Pinpoint the cell where the given text exists, returning its [X, Y] midpoint coordinate. 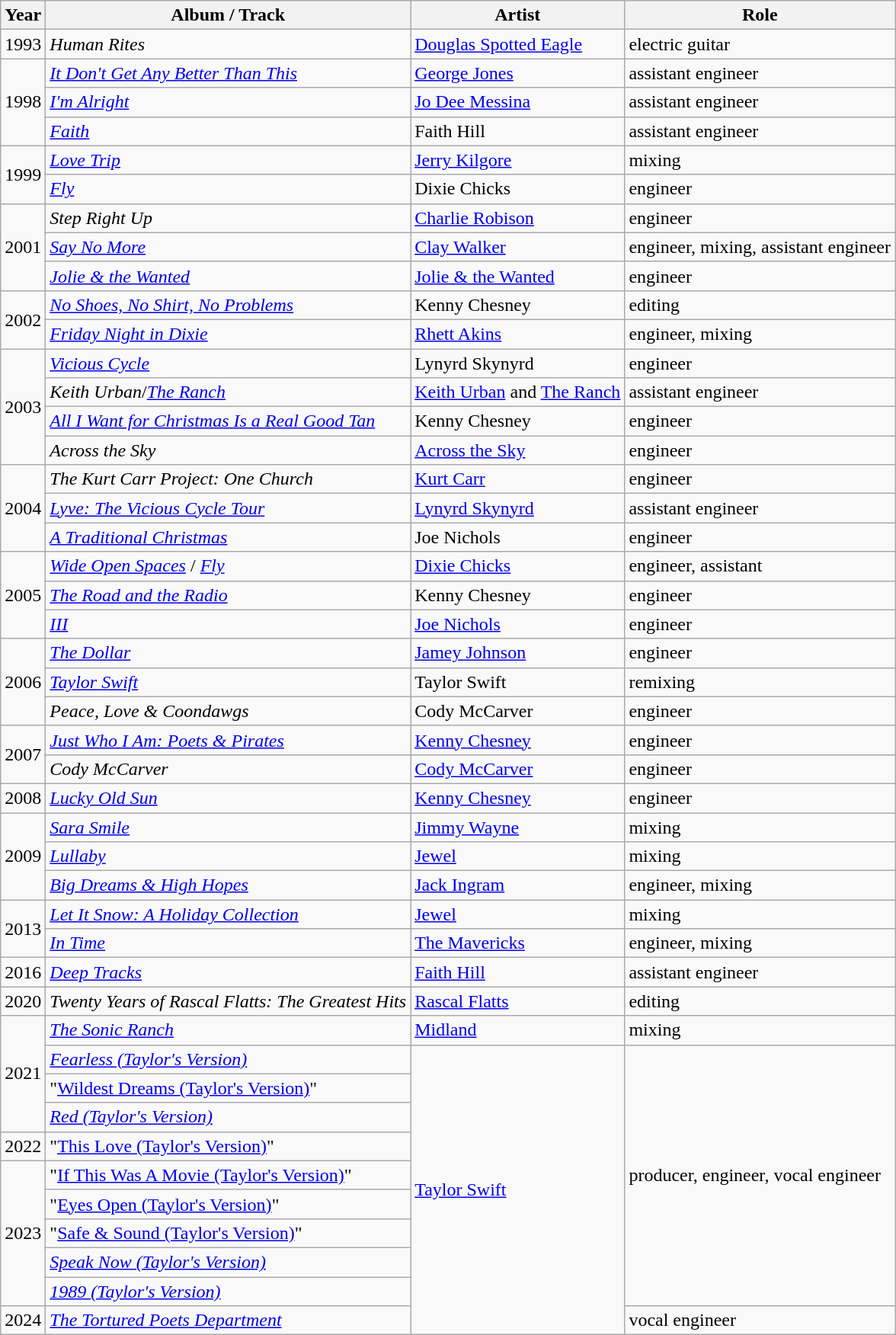
The Dollar [229, 653]
2003 [23, 407]
1989 (Taylor's Version) [229, 1292]
2013 [23, 929]
2004 [23, 508]
Rascal Flatts [518, 1001]
producer, engineer, vocal engineer [760, 1175]
2007 [23, 754]
I'm Alright [229, 102]
Clay Walker [518, 247]
2023 [23, 1233]
George Jones [518, 73]
Faith [229, 131]
2024 [23, 1321]
Jamey Johnson [518, 653]
Step Right Up [229, 218]
Lullaby [229, 856]
Big Dreams & High Hopes [229, 885]
The Kurt Carr Project: One Church [229, 479]
Love Trip [229, 160]
Peace, Love & Coondawgs [229, 711]
engineer, mixing, assistant engineer [760, 247]
electric guitar [760, 44]
1993 [23, 44]
The Mavericks [518, 943]
Deep Tracks [229, 972]
2009 [23, 856]
Vicious Cycle [229, 363]
Let It Snow: A Holiday Collection [229, 914]
Keith Urban and The Ranch [518, 392]
Red (Taylor's Version) [229, 1117]
The Sonic Ranch [229, 1030]
"Eyes Open (Taylor's Version)" [229, 1204]
Friday Night in Dixie [229, 334]
Jo Dee Messina [518, 102]
Kurt Carr [518, 479]
Douglas Spotted Eagle [518, 44]
It Don't Get Any Better Than This [229, 73]
2021 [23, 1074]
2005 [23, 595]
2002 [23, 319]
2016 [23, 972]
Speak Now (Taylor's Version) [229, 1262]
remixing [760, 682]
"This Love (Taylor's Version)" [229, 1146]
Jack Ingram [518, 885]
Wide Open Spaces / Fly [229, 566]
The Tortured Poets Department [229, 1321]
Human Rites [229, 44]
Fearless (Taylor's Version) [229, 1059]
Charlie Robison [518, 218]
Lucky Old Sun [229, 798]
"If This Was A Movie (Taylor's Version)" [229, 1175]
1998 [23, 102]
The Road and the Radio [229, 595]
In Time [229, 943]
III [229, 624]
2006 [23, 682]
Year [23, 15]
2008 [23, 798]
Sara Smile [229, 827]
Just Who I Am: Poets & Pirates [229, 740]
Album / Track [229, 15]
Artist [518, 15]
Midland [518, 1030]
2020 [23, 1001]
Fly [229, 189]
Keith Urban/The Ranch [229, 392]
vocal engineer [760, 1321]
"Safe & Sound (Taylor's Version)" [229, 1233]
Jerry Kilgore [518, 160]
1999 [23, 174]
A Traditional Christmas [229, 537]
Rhett Akins [518, 334]
2022 [23, 1146]
Role [760, 15]
No Shoes, No Shirt, No Problems [229, 305]
Twenty Years of Rascal Flatts: The Greatest Hits [229, 1001]
Lyve: The Vicious Cycle Tour [229, 508]
Say No More [229, 247]
Jimmy Wayne [518, 827]
"Wildest Dreams (Taylor's Version)" [229, 1088]
2001 [23, 247]
engineer, assistant [760, 566]
All I Want for Christmas Is a Real Good Tan [229, 421]
